Pinpoint the cell where the given text exists, returning its [x, y] midpoint coordinate. 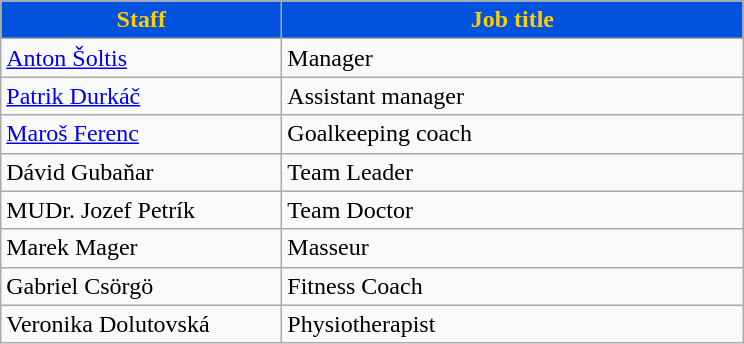
Team Doctor [512, 210]
Fitness Coach [512, 286]
Physiotherapist [512, 324]
Patrik Durkáč [142, 96]
Job title [512, 20]
Gabriel Csörgö [142, 286]
Dávid Gubaňar [142, 172]
MUDr. Jozef Petrík [142, 210]
Staff [142, 20]
Anton Šoltis [142, 58]
Marek Mager [142, 248]
Maroš Ferenc [142, 134]
Masseur [512, 248]
Assistant manager [512, 96]
Goalkeeping coach [512, 134]
Manager [512, 58]
Veronika Dolutovská [142, 324]
Team Leader [512, 172]
